Scan for the cell matching the given text and deliver its (x, y) coordinate at center. 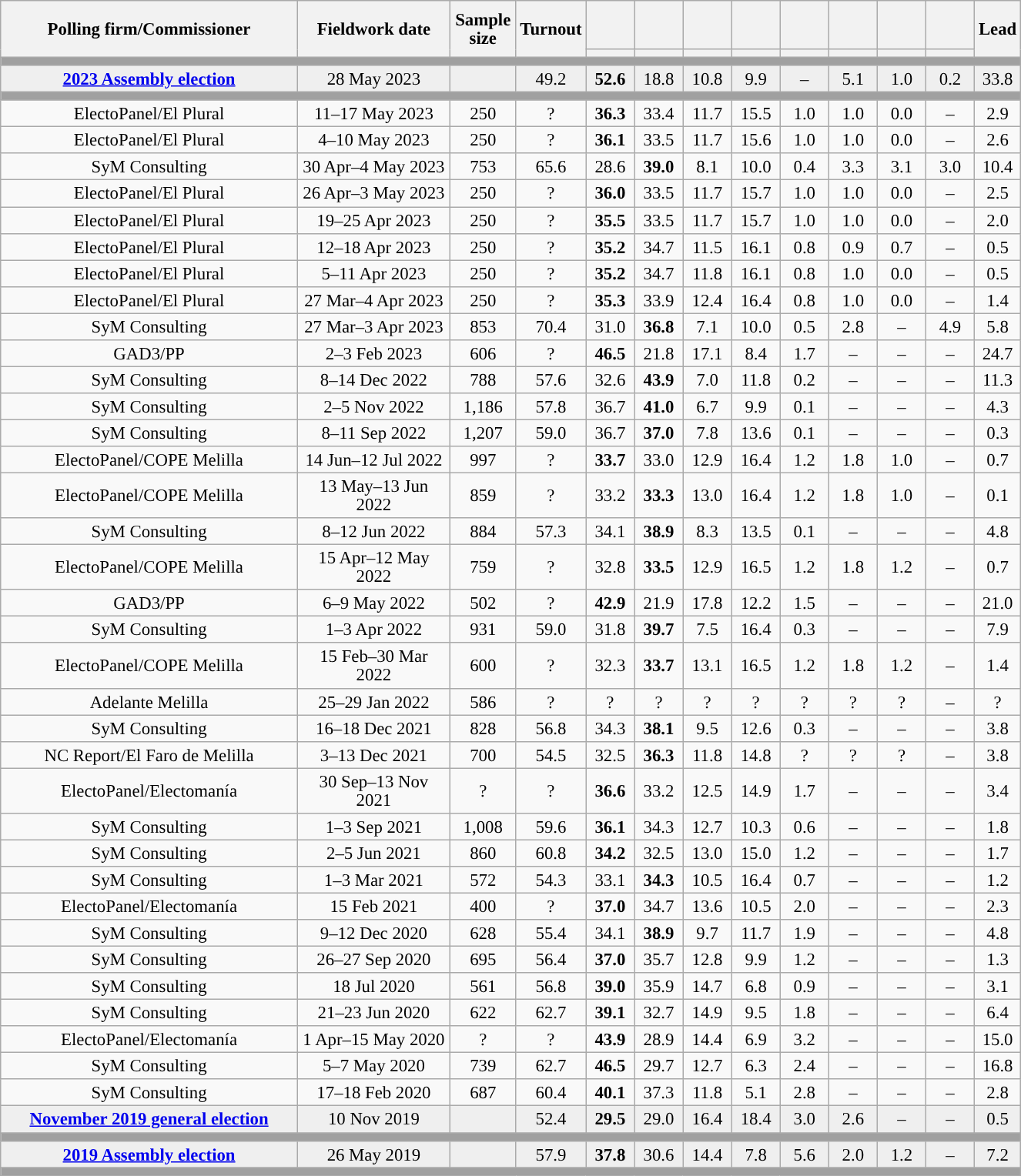
12.6 (756, 728)
1,207 (483, 433)
17–18 Feb 2020 (373, 1093)
6.8 (756, 987)
10.8 (707, 79)
60.4 (551, 1093)
Turnout (551, 29)
28 May 2023 (373, 79)
November 2019 general election (149, 1119)
21.0 (998, 603)
31.8 (610, 630)
32.8 (610, 568)
14.7 (707, 987)
13.1 (707, 667)
Polling firm/Commissioner (149, 29)
56.4 (551, 961)
561 (483, 987)
10.4 (998, 168)
1–3 Apr 2022 (373, 630)
7.9 (998, 630)
687 (483, 1093)
39.7 (659, 630)
759 (483, 568)
2–3 Feb 2023 (373, 354)
6–9 May 2022 (373, 603)
606 (483, 354)
15 Feb 2021 (373, 907)
57.3 (551, 531)
70.4 (551, 326)
65.6 (551, 168)
13 May–13 Jun 2022 (373, 496)
18.4 (756, 1119)
30.6 (659, 1154)
19–25 Apr 2023 (373, 220)
17.1 (707, 354)
12.2 (756, 603)
60.8 (551, 853)
586 (483, 702)
860 (483, 853)
5.8 (998, 326)
3.4 (998, 791)
8.3 (707, 531)
7.1 (707, 326)
36.6 (610, 791)
1.9 (804, 933)
0.4 (804, 168)
3.3 (853, 168)
2–5 Nov 2022 (373, 406)
6.3 (756, 1067)
36.0 (610, 194)
28.6 (610, 168)
26–27 Sep 2020 (373, 961)
2019 Assembly election (149, 1154)
35.5 (610, 220)
12.5 (707, 791)
8–12 Jun 2022 (373, 531)
57.8 (551, 406)
21–23 Jun 2020 (373, 1013)
38.1 (659, 728)
16–18 Dec 2021 (373, 728)
26 Apr–3 May 2023 (373, 194)
628 (483, 933)
7.5 (707, 630)
739 (483, 1067)
28.9 (659, 1039)
8.1 (707, 168)
54.3 (551, 880)
16.8 (998, 1067)
15.5 (756, 114)
24.7 (998, 354)
622 (483, 1013)
30 Sep–13 Nov 2021 (373, 791)
54.5 (551, 754)
29.0 (659, 1119)
12–18 Apr 2023 (373, 246)
400 (483, 907)
853 (483, 326)
859 (483, 496)
4–10 May 2023 (373, 140)
15 Apr–12 May 2022 (373, 568)
997 (483, 460)
52.4 (551, 1119)
2–5 Jun 2021 (373, 853)
34.2 (610, 853)
6.4 (998, 1013)
884 (483, 531)
30 Apr–4 May 2023 (373, 168)
31.0 (610, 326)
4.9 (950, 326)
Sample size (483, 29)
931 (483, 630)
11.3 (998, 380)
572 (483, 880)
9–12 Dec 2020 (373, 933)
33.0 (659, 460)
21.8 (659, 354)
1,008 (483, 827)
788 (483, 380)
12.4 (707, 300)
29.7 (659, 1067)
NC Report/El Faro de Melilla (149, 754)
37.3 (659, 1093)
14.8 (756, 754)
828 (483, 728)
11.5 (707, 246)
49.2 (551, 79)
15.6 (756, 140)
5–11 Apr 2023 (373, 274)
32.6 (610, 380)
33.4 (659, 114)
1–3 Mar 2021 (373, 880)
35.9 (659, 987)
35.7 (659, 961)
27 Mar–3 Apr 2023 (373, 326)
3.2 (804, 1039)
10.3 (756, 827)
8.4 (756, 354)
3–13 Dec 2021 (373, 754)
2.9 (998, 114)
2023 Assembly election (149, 79)
57.6 (551, 380)
700 (483, 754)
29.5 (610, 1119)
7.0 (707, 380)
13.5 (756, 531)
Lead (998, 29)
36.8 (659, 326)
33.1 (610, 880)
1.5 (804, 603)
5.6 (804, 1154)
1.3 (998, 961)
57.9 (551, 1154)
27 Mar–4 Apr 2023 (373, 300)
33.3 (659, 496)
1–3 Sep 2021 (373, 827)
0.6 (804, 827)
21.9 (659, 603)
753 (483, 168)
5–7 May 2020 (373, 1067)
26 May 2019 (373, 1154)
33.9 (659, 300)
6.7 (707, 406)
39.1 (610, 1013)
502 (483, 603)
14 Jun–12 Jul 2022 (373, 460)
1,186 (483, 406)
695 (483, 961)
6.9 (756, 1039)
33.8 (998, 79)
10 Nov 2019 (373, 1119)
Adelante Melilla (149, 702)
4.3 (998, 406)
15 Feb–30 Mar 2022 (373, 667)
11–17 May 2023 (373, 114)
32.7 (659, 1013)
8–14 Dec 2022 (373, 380)
2.4 (804, 1067)
1 Apr–15 May 2020 (373, 1039)
41.0 (659, 406)
8–11 Sep 2022 (373, 433)
600 (483, 667)
32.3 (610, 667)
2.5 (998, 194)
37.8 (610, 1154)
12.8 (707, 961)
40.1 (610, 1093)
55.4 (551, 933)
42.9 (610, 603)
17.8 (707, 603)
7.2 (998, 1154)
Fieldwork date (373, 29)
52.6 (610, 79)
25–29 Jan 2022 (373, 702)
35.3 (610, 300)
59.6 (551, 827)
18.8 (659, 79)
18 Jul 2020 (373, 987)
9.7 (707, 933)
2.3 (998, 907)
